Output the (X, Y) coordinate of the center of the cell containing the given text.  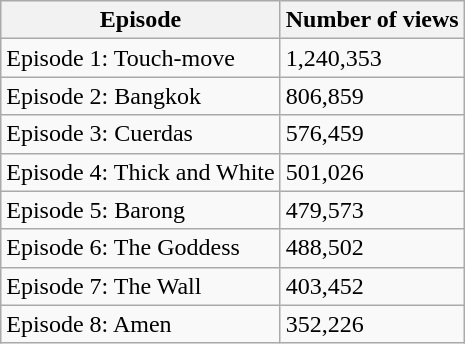
488,502 (372, 248)
Episode 7: The Wall (140, 286)
806,859 (372, 96)
Number of views (372, 20)
Episode 2: Bangkok (140, 96)
Episode (140, 20)
Episode 3: Cuerdas (140, 134)
Episode 1: Touch-move (140, 58)
403,452 (372, 286)
Episode 6: The Goddess (140, 248)
479,573 (372, 210)
576,459 (372, 134)
501,026 (372, 172)
Episode 8: Amen (140, 324)
1,240,353 (372, 58)
Episode 4: Thick and White (140, 172)
352,226 (372, 324)
Episode 5: Barong (140, 210)
